Output the [x, y] coordinate of the center of the cell containing the given text.  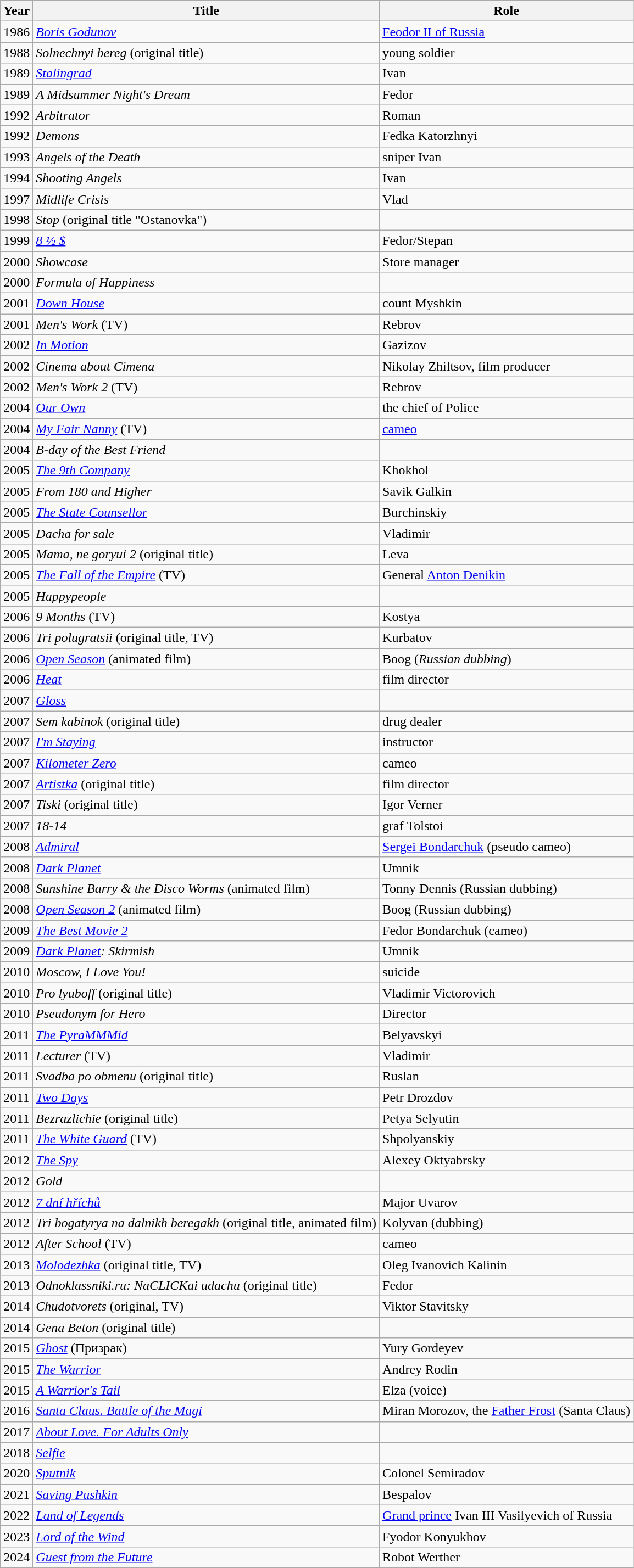
Guest from the Future [207, 1557]
Fedor Bondarchuk (cameo) [507, 931]
Down House [207, 304]
Igor Verner [507, 805]
Land of Legends [207, 1515]
Formula of Happiness [207, 283]
Lecturer (TV) [207, 1056]
Two Days [207, 1097]
Artistka (original title) [207, 784]
Stalingrad [207, 74]
Gold [207, 1181]
suicide [507, 972]
Tri polugratsii (original title, TV) [207, 638]
Gazizov [507, 345]
Our Own [207, 408]
1994 [16, 178]
Kurbatov [507, 638]
Happypeople [207, 596]
Petya Selyutin [507, 1118]
2021 [16, 1494]
1986 [16, 32]
young soldier [507, 53]
Santa Claus. Battle of the Magi [207, 1411]
Bespalov [507, 1494]
the chief of Police [507, 408]
Ruslan [507, 1077]
2018 [16, 1453]
The Fall of the Empire (TV) [207, 575]
2017 [16, 1432]
Alexey Oktyabrsky [507, 1160]
Feodor II of Russia [507, 32]
1993 [16, 157]
18-14 [207, 826]
Chudotvorets (original, TV) [207, 1307]
Men's Work 2 (TV) [207, 387]
Tonny Dennis (Russian dubbing) [507, 888]
After School (TV) [207, 1244]
Burchinskiy [507, 512]
Leva [507, 554]
Tiski (original title) [207, 805]
8 ½ $ [207, 240]
Vlad [507, 199]
Elza (voice) [507, 1390]
Ghost (Призрак) [207, 1348]
Cinema about Cimena [207, 366]
2016 [16, 1411]
Solnechnyi bereg (original title) [207, 53]
Robot Werther [507, 1557]
Yury Gordeyev [507, 1348]
Major Uvarov [507, 1202]
Midlife Crisis [207, 199]
My Fair Nanny (TV) [207, 429]
sniper Ivan [507, 157]
Shpolyanskiy [507, 1139]
Fyodor Konyukhov [507, 1536]
Kolyvan (dubbing) [507, 1223]
The State Counsellor [207, 512]
Director [507, 1014]
2023 [16, 1536]
2020 [16, 1474]
Dark Planet [207, 867]
1997 [16, 199]
Sunshine Barry & the Disco Worms (animated film) [207, 888]
B-day of the Best Friend [207, 450]
9 Months (TV) [207, 617]
I'm Staying [207, 742]
Viktor Stavitsky [507, 1307]
Showcase [207, 262]
Vladimir Victorovich [507, 993]
Moscow, I Love You! [207, 972]
Miran Morozov, the Father Frost (Santa Claus) [507, 1411]
Year [16, 11]
Pseudonym for Hero [207, 1014]
Demons [207, 136]
Pro lyubоff (original title) [207, 993]
Belyavskyi [507, 1035]
Bezrazlichie (original title) [207, 1118]
Nikolay Zhiltsov, film producer [507, 366]
Lord of the Wind [207, 1536]
Oleg Ivanovich Kalinin [507, 1264]
Stop (original title "Ostanovka") [207, 220]
1998 [16, 220]
The PyraMMMid [207, 1035]
2024 [16, 1557]
Shooting Angels [207, 178]
Men's Work (TV) [207, 324]
Roman [507, 115]
Open Season (animated film) [207, 659]
Title [207, 11]
Tri bogatyrya na dalnikh beregakh (original title, animated film) [207, 1223]
Dacha for sale [207, 533]
Store manager [507, 262]
Petr Drozdov [507, 1097]
Gena Beton (original title) [207, 1328]
Savik Galkin [507, 491]
Sem kabinok (original title) [207, 721]
Khokhol [507, 471]
Molodezhka (original title, TV) [207, 1264]
1988 [16, 53]
Svadba po obmenu (original title) [207, 1077]
General Anton Denikin [507, 575]
In Motion [207, 345]
Fedor/Stepan [507, 240]
instructor [507, 742]
Kilometer Zero [207, 763]
Gloss [207, 701]
Grand prince Ivan III Vasilyevich of Russia [507, 1515]
Sergei Bondarchuk (pseudo cameo) [507, 847]
Admiral [207, 847]
The White Guard (TV) [207, 1139]
The Spy [207, 1160]
count Myshkin [507, 304]
Sputnik [207, 1474]
A Midsummer Night's Dream [207, 94]
graf Tolstoi [507, 826]
Andrey Rodin [507, 1369]
Open Season 2 (animated film) [207, 909]
The 9th Company [207, 471]
Heat [207, 680]
Angels of the Death [207, 157]
Mama, ne goryui 2 (original title) [207, 554]
1999 [16, 240]
Kostya [507, 617]
Role [507, 11]
Colonel Semiradov [507, 1474]
The Best Movie 2 [207, 931]
Dark Planet: Skirmish [207, 951]
A Warrior's Tail [207, 1390]
About Love. For Adults Only [207, 1432]
7 dní hříchů [207, 1202]
Fedka Katorzhnyi [507, 136]
From 180 and Higher [207, 491]
2022 [16, 1515]
Arbitrator [207, 115]
Boris Godunov [207, 32]
drug dealer [507, 721]
Saving Pushkin [207, 1494]
The Warrior [207, 1369]
Selfie [207, 1453]
Odnoklassniki.ru: NaCLICKai udachu (original title) [207, 1286]
